Return (x, y) of the center of cell containing provided text 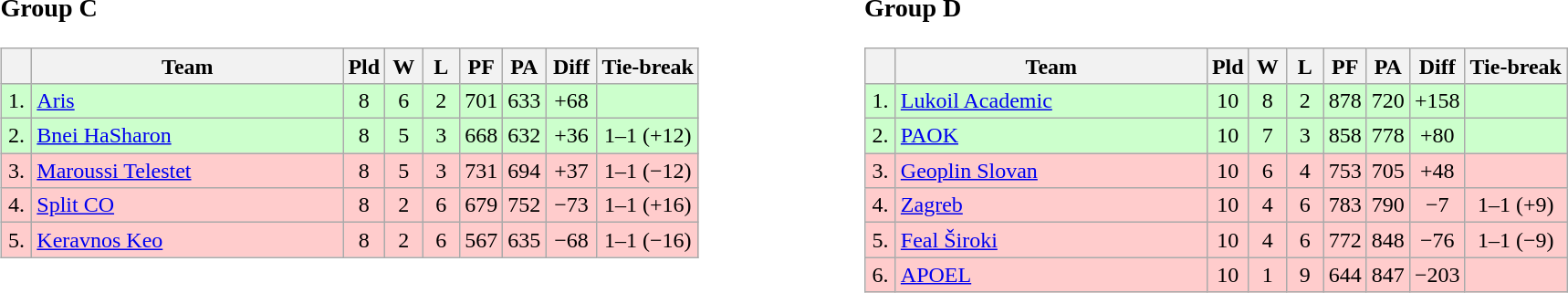
778 (1387, 136)
705 (1387, 171)
+37 (571, 171)
694 (524, 171)
Lukoil Academic (1051, 100)
633 (524, 100)
−68 (571, 240)
752 (524, 205)
+48 (1437, 171)
1–1 (−16) (648, 240)
1–1 (+16) (648, 205)
7 (1267, 136)
720 (1387, 100)
PAOK (1051, 136)
772 (1345, 240)
1–1 (+12) (648, 136)
+68 (571, 100)
Maroussi Telestet (188, 171)
+158 (1437, 100)
−7 (1437, 205)
783 (1345, 205)
701 (482, 100)
1–1 (−9) (1516, 240)
635 (524, 240)
567 (482, 240)
Zagreb (1051, 205)
753 (1345, 171)
Split CO (188, 205)
858 (1345, 136)
1–1 (−12) (648, 171)
847 (1387, 275)
APOEL (1051, 275)
−73 (571, 205)
1–1 (+9) (1516, 205)
644 (1345, 275)
6. (881, 275)
+36 (571, 136)
Keravnos Keo (188, 240)
+80 (1437, 136)
9 (1305, 275)
848 (1387, 240)
−203 (1437, 275)
Aris (188, 100)
Feal Široki (1051, 240)
1 (1267, 275)
668 (482, 136)
Bnei HaSharon (188, 136)
790 (1387, 205)
Geoplin Slovan (1051, 171)
731 (482, 171)
632 (524, 136)
679 (482, 205)
878 (1345, 100)
−76 (1437, 240)
